Extract the (X, Y) coordinate from the center of the cell holding the provided text.  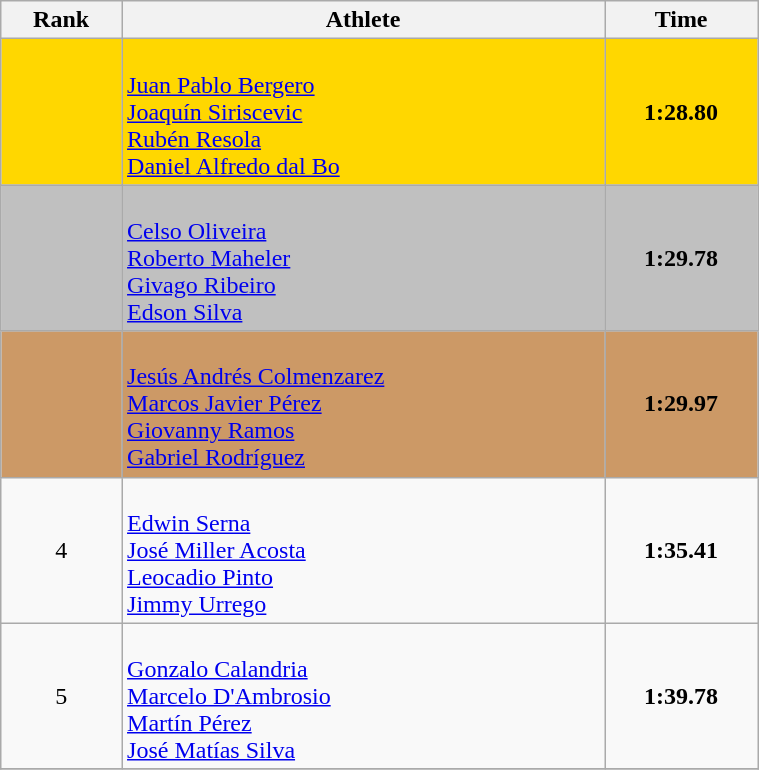
Gonzalo CalandriaMarcelo D'AmbrosioMartín PérezJosé Matías Silva (364, 696)
Rank (62, 20)
4 (62, 550)
Athlete (364, 20)
1:28.80 (682, 112)
1:39.78 (682, 696)
Edwin SernaJosé Miller AcostaLeocadio PintoJimmy Urrego (364, 550)
Time (682, 20)
1:29.97 (682, 404)
1:29.78 (682, 258)
Celso OliveiraRoberto MahelerGivago RibeiroEdson Silva (364, 258)
Jesús Andrés ColmenzarezMarcos Javier PérezGiovanny RamosGabriel Rodríguez (364, 404)
5 (62, 696)
Juan Pablo BergeroJoaquín SiriscevicRubén ResolaDaniel Alfredo dal Bo (364, 112)
1:35.41 (682, 550)
